Return [x, y] of the center of cell containing provided text 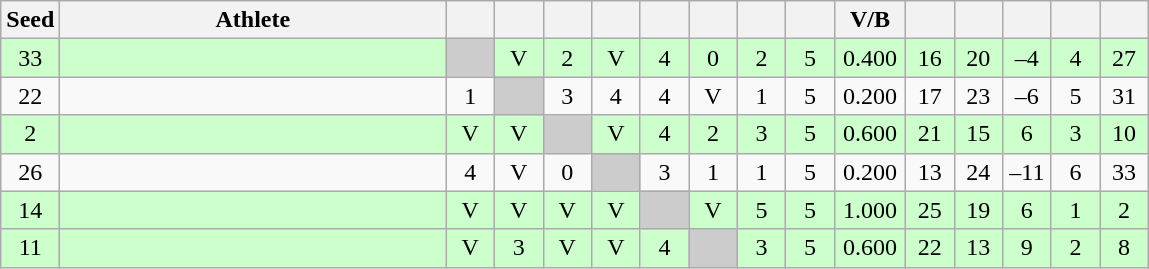
20 [978, 58]
1.000 [870, 210]
14 [30, 210]
16 [930, 58]
27 [1124, 58]
–4 [1028, 58]
23 [978, 96]
26 [30, 172]
15 [978, 134]
9 [1028, 248]
17 [930, 96]
8 [1124, 248]
–6 [1028, 96]
24 [978, 172]
–11 [1028, 172]
21 [930, 134]
V/B [870, 20]
11 [30, 248]
25 [930, 210]
Athlete [253, 20]
19 [978, 210]
0.400 [870, 58]
31 [1124, 96]
10 [1124, 134]
Seed [30, 20]
